Pinpoint the cell where the given text exists, returning its (X, Y) midpoint coordinate. 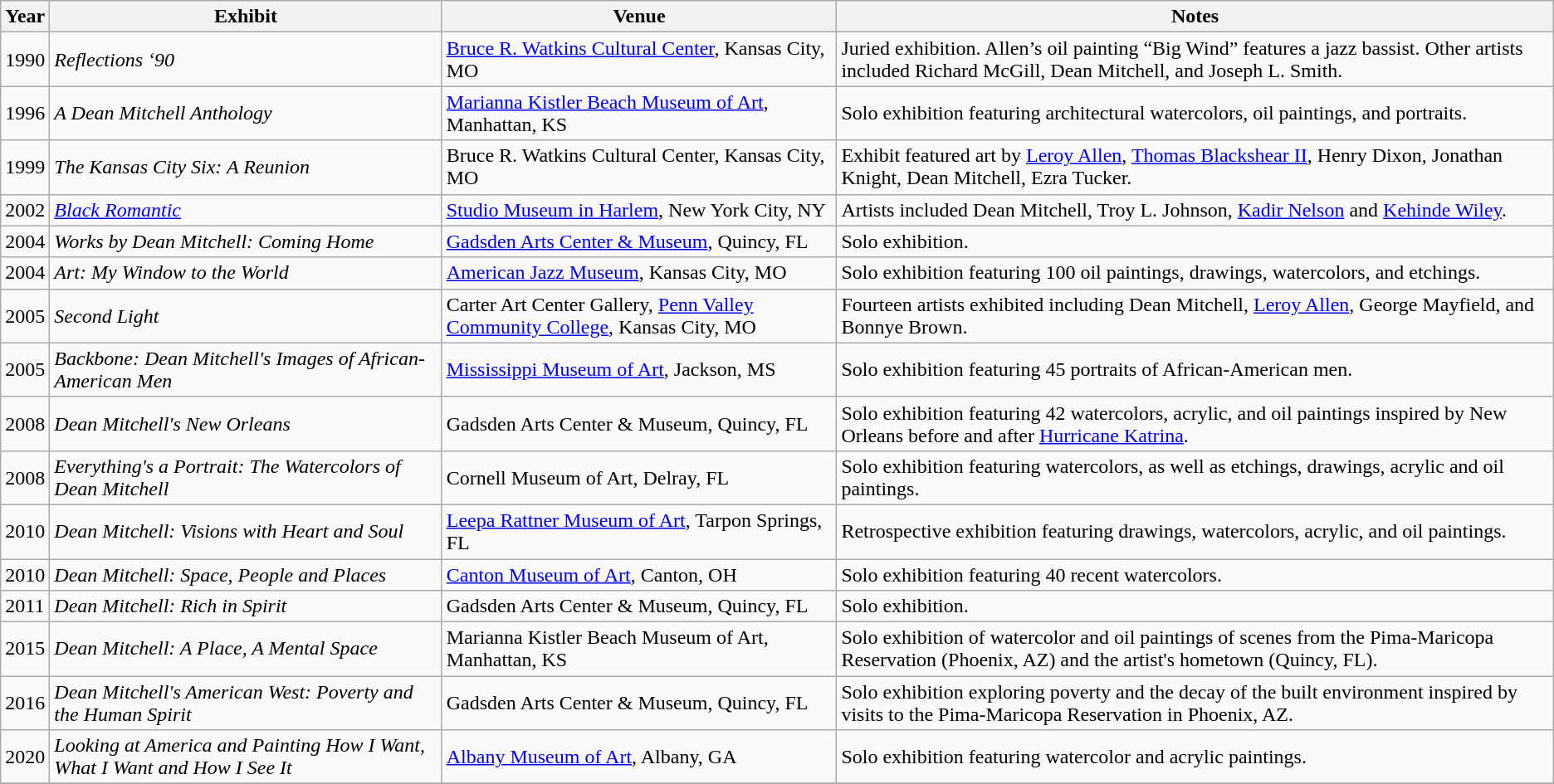
Canton Museum of Art, Canton, OH (639, 575)
Works by Dean Mitchell: Coming Home (246, 241)
Dean Mitchell's American West: Poverty and the Human Spirit (246, 704)
The Kansas City Six: A Reunion (246, 168)
Solo exhibition exploring poverty and the decay of the built environment inspired by visits to the Pima-Maricopa Reservation in Phoenix, AZ. (1195, 704)
Dean Mitchell: Space, People and Places (246, 575)
1999 (25, 168)
A Dean Mitchell Anthology (246, 113)
Second Light (246, 315)
Everything's a Portrait: The Watercolors of Dean Mitchell (246, 478)
Studio Museum in Harlem, New York City, NY (639, 210)
Notes (1195, 17)
Year (25, 17)
Backbone: Dean Mitchell's Images of African-American Men (246, 370)
2011 (25, 606)
Albany Museum of Art, Albany, GA (639, 757)
Solo exhibition featuring 42 watercolors, acrylic, and oil paintings inspired by New Orleans before and after Hurricane Katrina. (1195, 423)
1990 (25, 60)
Carter Art Center Gallery, Penn Valley Community College, Kansas City, MO (639, 315)
Retrospective exhibition featuring drawings, watercolors, acrylic, and oil paintings. (1195, 531)
Solo exhibition featuring 45 portraits of African-American men. (1195, 370)
Exhibit (246, 17)
2020 (25, 757)
American Jazz Museum, Kansas City, MO (639, 273)
Solo exhibition featuring 100 oil paintings, drawings, watercolors, and etchings. (1195, 273)
Solo exhibition of watercolor and oil paintings of scenes from the Pima-Maricopa Reservation (Phoenix, AZ) and the artist's hometown (Quincy, FL). (1195, 649)
Reflections ‘90 (246, 60)
Dean Mitchell: A Place, A Mental Space (246, 649)
1996 (25, 113)
Exhibit featured art by Leroy Allen, Thomas Blackshear II, Henry Dixon, Jonathan Knight, Dean Mitchell, Ezra Tucker. (1195, 168)
Artists included Dean Mitchell, Troy L. Johnson, Kadir Nelson and Kehinde Wiley. (1195, 210)
Black Romantic (246, 210)
Looking at America and Painting How I Want, What I Want and How I See It (246, 757)
Art: My Window to the World (246, 273)
Cornell Museum of Art, Delray, FL (639, 478)
Dean Mitchell: Visions with Heart and Soul (246, 531)
Dean Mitchell's New Orleans (246, 423)
2015 (25, 649)
Solo exhibition featuring 40 recent watercolors. (1195, 575)
Fourteen artists exhibited including Dean Mitchell, Leroy Allen, George Mayfield, and Bonnye Brown. (1195, 315)
2002 (25, 210)
Leepa Rattner Museum of Art, Tarpon Springs, FL (639, 531)
Solo exhibition featuring watercolors, as well as etchings, drawings, acrylic and oil paintings. (1195, 478)
Mississippi Museum of Art, Jackson, MS (639, 370)
Solo exhibition featuring architectural watercolors, oil paintings, and portraits. (1195, 113)
Dean Mitchell: Rich in Spirit (246, 606)
2016 (25, 704)
Venue (639, 17)
Solo exhibition featuring watercolor and acrylic paintings. (1195, 757)
